Return the [x, y] coordinate for the center point of the cell that contains the specified text.  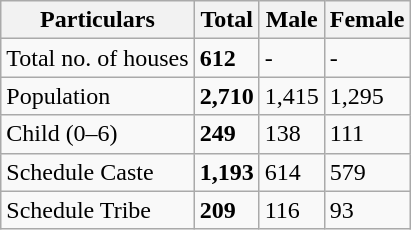
138 [292, 134]
116 [292, 210]
1,295 [367, 96]
93 [367, 210]
Schedule Tribe [98, 210]
249 [226, 134]
579 [367, 172]
Schedule Caste [98, 172]
Child (0–6) [98, 134]
Female [367, 20]
Population [98, 96]
Total no. of houses [98, 58]
111 [367, 134]
Particulars [98, 20]
2,710 [226, 96]
1,415 [292, 96]
Male [292, 20]
1,193 [226, 172]
Total [226, 20]
612 [226, 58]
209 [226, 210]
614 [292, 172]
